Locate the cell with the specified text and output its [x, y] center coordinate. 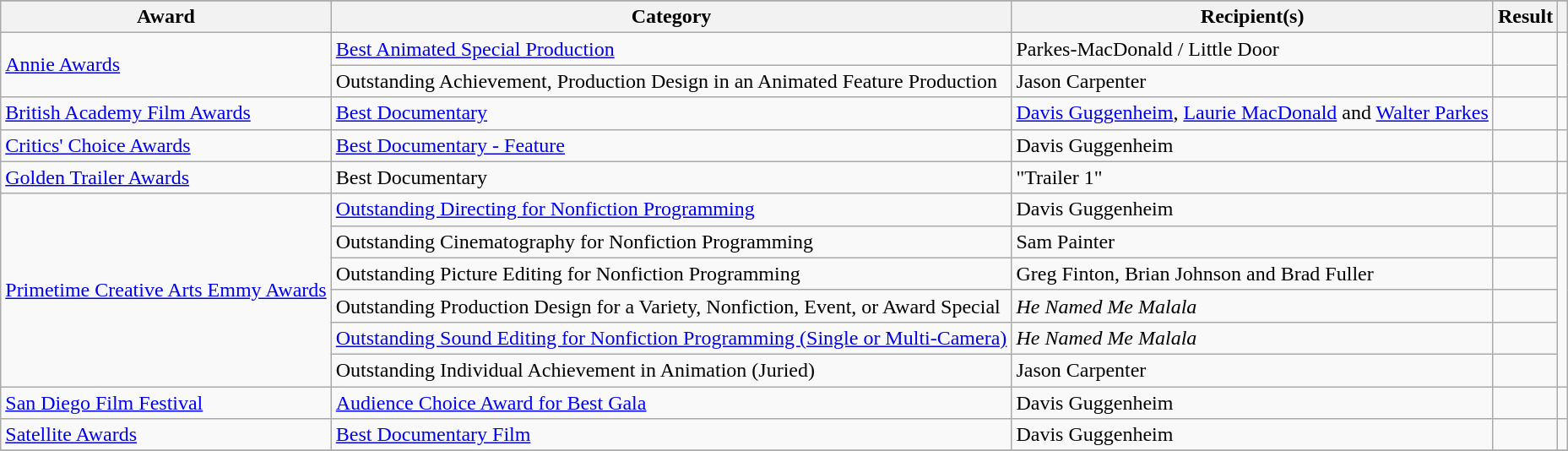
Parkes-MacDonald / Little Door [1253, 49]
Outstanding Picture Editing for Nonfiction Programming [671, 274]
Outstanding Sound Editing for Nonfiction Programming (Single or Multi-Camera) [671, 338]
Award [165, 17]
Outstanding Cinematography for Nonfiction Programming [671, 242]
Primetime Creative Arts Emmy Awards [165, 290]
Golden Trailer Awards [165, 177]
Category [671, 17]
"Trailer 1" [1253, 177]
Result [1525, 17]
Best Animated Special Production [671, 49]
Outstanding Directing for Nonfiction Programming [671, 209]
San Diego Film Festival [165, 403]
Davis Guggenheim, Laurie MacDonald and Walter Parkes [1253, 113]
Best Documentary - Feature [671, 145]
Outstanding Production Design for a Variety, Nonfiction, Event, or Award Special [671, 306]
Recipient(s) [1253, 17]
Satellite Awards [165, 435]
Outstanding Individual Achievement in Animation (Juried) [671, 370]
Annie Awards [165, 65]
Audience Choice Award for Best Gala [671, 403]
Sam Painter [1253, 242]
Critics' Choice Awards [165, 145]
British Academy Film Awards [165, 113]
Outstanding Achievement, Production Design in an Animated Feature Production [671, 81]
Greg Finton, Brian Johnson and Brad Fuller [1253, 274]
Best Documentary Film [671, 435]
